Find where the given text appears and provide that cell's center as (X, Y) coordinate. 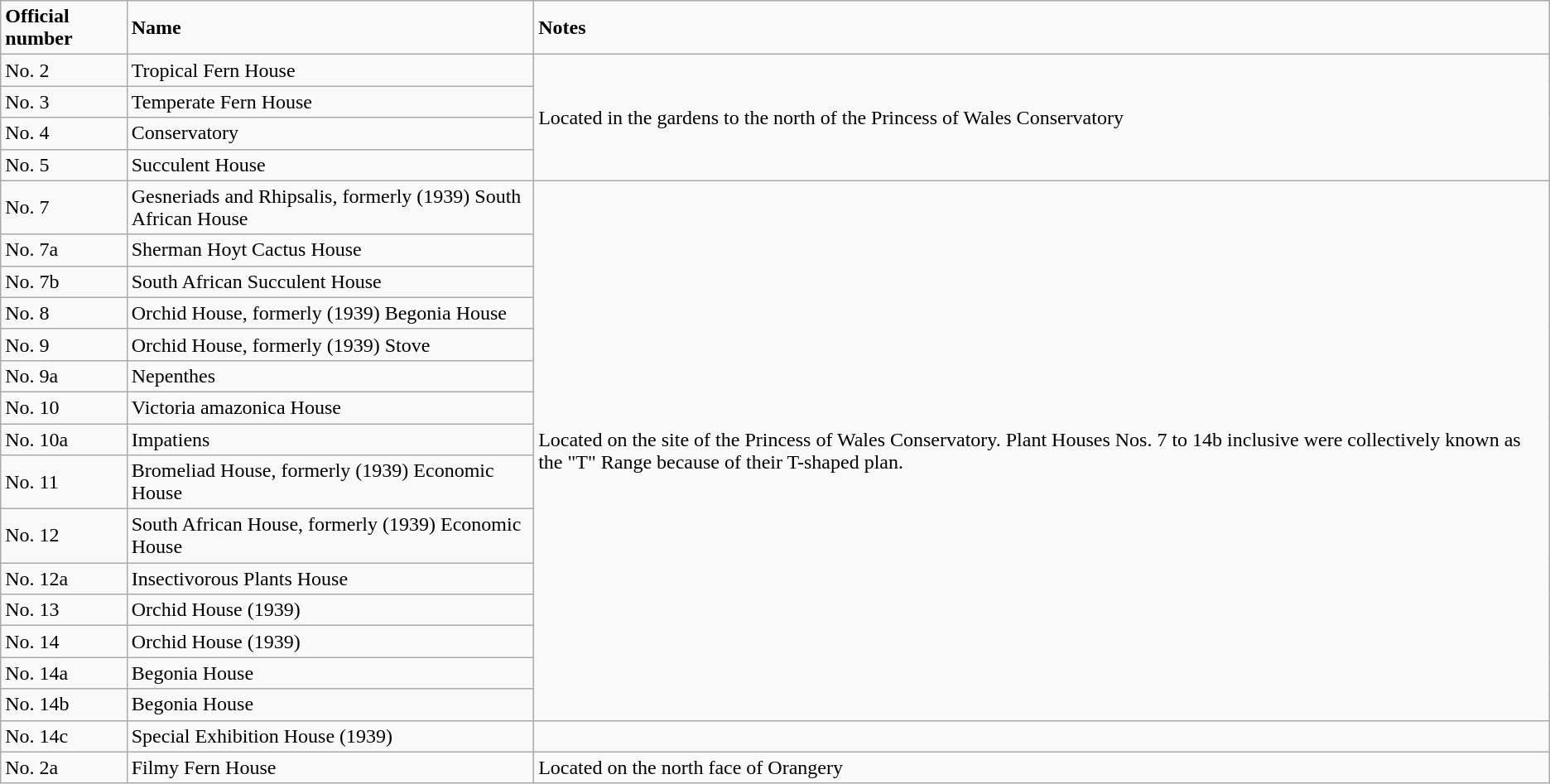
South African Succulent House (330, 281)
No. 13 (64, 610)
No. 7b (64, 281)
No. 10 (64, 407)
South African House, formerly (1939) Economic House (330, 536)
Conservatory (330, 133)
Gesneriads and Rhipsalis, formerly (1939) South African House (330, 207)
No. 2a (64, 767)
Impatiens (330, 440)
No. 5 (64, 165)
Tropical Fern House (330, 70)
Filmy Fern House (330, 767)
Orchid House, formerly (1939) Begonia House (330, 313)
Victoria amazonica House (330, 407)
No. 7 (64, 207)
No. 4 (64, 133)
Bromeliad House, formerly (1939) Economic House (330, 482)
Nepenthes (330, 376)
No. 8 (64, 313)
No. 3 (64, 102)
Sherman Hoyt Cactus House (330, 250)
No. 10a (64, 440)
Insectivorous Plants House (330, 579)
Located in the gardens to the north of the Princess of Wales Conservatory (1042, 118)
No. 2 (64, 70)
Temperate Fern House (330, 102)
Name (330, 28)
Located on the north face of Orangery (1042, 767)
No. 7a (64, 250)
No. 9 (64, 344)
No. 14 (64, 642)
No. 12 (64, 536)
Orchid House, formerly (1939) Stove (330, 344)
Special Exhibition House (1939) (330, 736)
Succulent House (330, 165)
No. 12a (64, 579)
Official number (64, 28)
No. 11 (64, 482)
No. 9a (64, 376)
Notes (1042, 28)
No. 14a (64, 673)
No. 14b (64, 705)
No. 14c (64, 736)
